Scan for the cell matching the given text and deliver its (X, Y) coordinate at center. 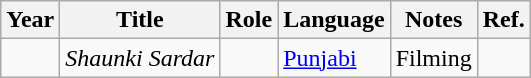
Punjabi (334, 58)
Language (334, 20)
Year (30, 20)
Ref. (504, 20)
Title (140, 20)
Filming (434, 58)
Notes (434, 20)
Role (249, 20)
Shaunki Sardar (140, 58)
